Find where the given text appears and provide that cell's center as [X, Y] coordinate. 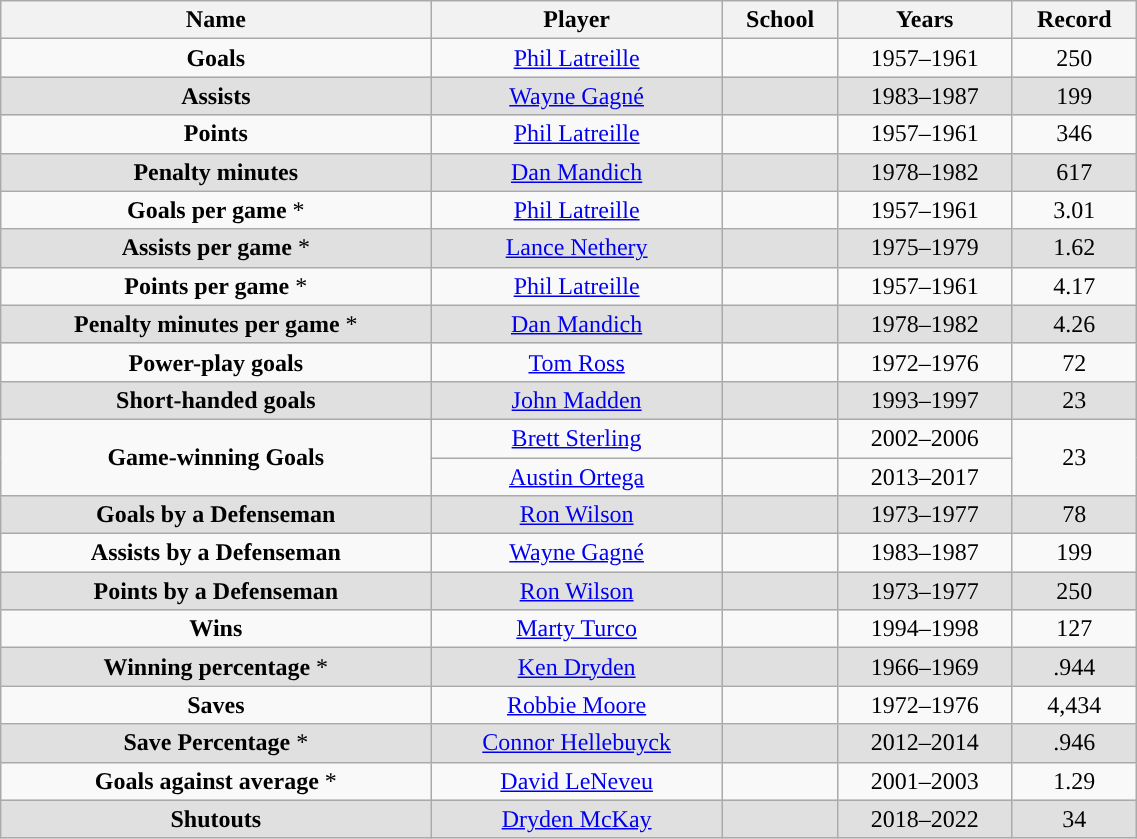
2012–2014 [925, 743]
1975–1979 [925, 248]
John Madden [577, 400]
Assists by a Defenseman [216, 553]
.944 [1074, 667]
Record [1074, 20]
1966–1969 [925, 667]
Penalty minutes [216, 172]
2018–2022 [925, 819]
Goals against average * [216, 781]
1994–1998 [925, 629]
Years [925, 20]
Player [577, 20]
2002–2006 [925, 438]
Robbie Moore [577, 705]
78 [1074, 515]
127 [1074, 629]
346 [1074, 134]
Brett Sterling [577, 438]
Save Percentage * [216, 743]
34 [1074, 819]
Tom Ross [577, 362]
Game-winning Goals [216, 457]
4.26 [1074, 324]
617 [1074, 172]
Shutouts [216, 819]
Dryden McKay [577, 819]
Name [216, 20]
2001–2003 [925, 781]
Ken Dryden [577, 667]
Wins [216, 629]
Winning percentage * [216, 667]
2013–2017 [925, 477]
Points [216, 134]
Lance Nethery [577, 248]
Goals by a Defenseman [216, 515]
1993–1997 [925, 400]
Marty Turco [577, 629]
.946 [1074, 743]
Points per game * [216, 286]
Penalty minutes per game * [216, 324]
1.29 [1074, 781]
School [780, 20]
Saves [216, 705]
Goals per game * [216, 210]
Points by a Defenseman [216, 591]
Goals [216, 58]
4,434 [1074, 705]
72 [1074, 362]
3.01 [1074, 210]
Austin Ortega [577, 477]
4.17 [1074, 286]
David LeNeveu [577, 781]
Assists [216, 96]
Connor Hellebuyck [577, 743]
Short-handed goals [216, 400]
1.62 [1074, 248]
Power-play goals [216, 362]
Assists per game * [216, 248]
